Return the [x, y] coordinate for the center point of the cell that contains the specified text.  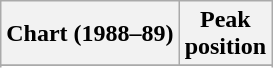
Peakposition [225, 34]
Chart (1988–89) [90, 34]
